Scan for the cell matching the given text and deliver its (x, y) coordinate at center. 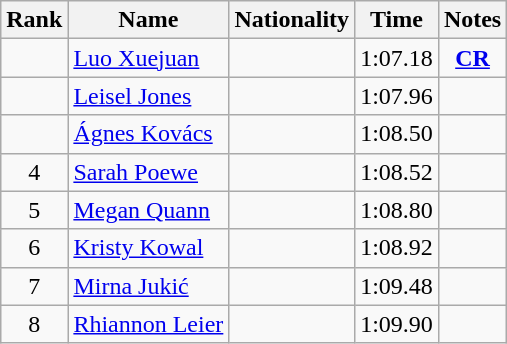
4 (34, 172)
1:07.18 (397, 58)
Megan Quann (148, 210)
Name (148, 20)
8 (34, 324)
Sarah Poewe (148, 172)
Ágnes Kovács (148, 134)
Mirna Jukić (148, 286)
Rhiannon Leier (148, 324)
1:08.80 (397, 210)
Nationality (292, 20)
1:08.50 (397, 134)
1:09.90 (397, 324)
1:09.48 (397, 286)
Time (397, 20)
1:07.96 (397, 96)
CR (472, 58)
Leisel Jones (148, 96)
1:08.52 (397, 172)
5 (34, 210)
Kristy Kowal (148, 248)
6 (34, 248)
Notes (472, 20)
Rank (34, 20)
Luo Xuejuan (148, 58)
1:08.92 (397, 248)
7 (34, 286)
